Return the [X, Y] coordinate for the center point of the cell that contains the specified text.  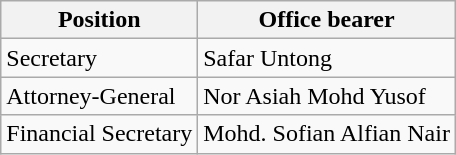
Office bearer [327, 20]
Mohd. Sofian Alfian Nair [327, 134]
Secretary [100, 58]
Safar Untong [327, 58]
Position [100, 20]
Attorney-General [100, 96]
Nor Asiah Mohd Yusof [327, 96]
Financial Secretary [100, 134]
